Pinpoint the cell where the given text exists, returning its (x, y) midpoint coordinate. 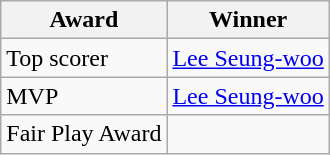
Fair Play Award (84, 134)
Award (84, 20)
MVP (84, 96)
Winner (248, 20)
Top scorer (84, 58)
